Return the (x, y) coordinate for the center point of the cell that contains the specified text.  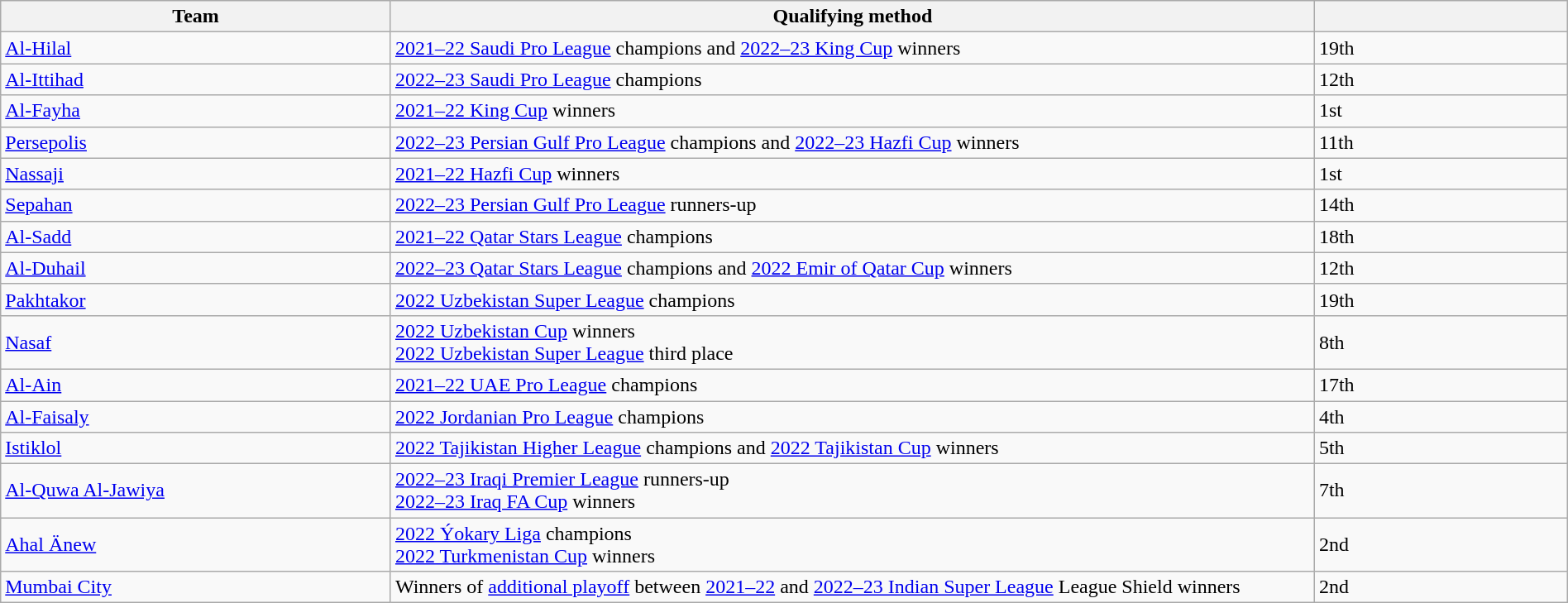
2022–23 Saudi Pro League champions (852, 79)
Al-Ain (196, 385)
11th (1441, 142)
Al-Duhail (196, 268)
14th (1441, 205)
Ahal Änew (196, 544)
2022 Uzbekistan Cup winners2022 Uzbekistan Super League third place (852, 342)
Pakhtakor (196, 299)
Al-Quwa Al-Jawiya (196, 491)
17th (1441, 385)
Team (196, 17)
Qualifying method (852, 17)
2022–23 Iraqi Premier League runners-up2022–23 Iraq FA Cup winners (852, 491)
2022–23 Persian Gulf Pro League champions and 2022–23 Hazfi Cup winners (852, 142)
2021–22 Hazfi Cup winners (852, 174)
2022–23 Qatar Stars League champions and 2022 Emir of Qatar Cup winners (852, 268)
Al-Faisaly (196, 416)
Mumbai City (196, 587)
Al-Fayha (196, 111)
7th (1441, 491)
2022 Uzbekistan Super League champions (852, 299)
Al-Sadd (196, 237)
Al-Ittihad (196, 79)
Persepolis (196, 142)
8th (1441, 342)
2021–22 King Cup winners (852, 111)
Istiklol (196, 448)
2022 Jordanian Pro League champions (852, 416)
Nasaf (196, 342)
Winners of additional playoff between 2021–22 and 2022–23 Indian Super League League Shield winners (852, 587)
5th (1441, 448)
4th (1441, 416)
Sepahan (196, 205)
2021–22 Qatar Stars League champions (852, 237)
2021–22 Saudi Pro League champions and 2022–23 King Cup winners (852, 48)
2022 Tajikistan Higher League champions and 2022 Tajikistan Cup winners (852, 448)
2022 Ýokary Liga champions2022 Turkmenistan Cup winners (852, 544)
Al-Hilal (196, 48)
2022–23 Persian Gulf Pro League runners-up (852, 205)
2021–22 UAE Pro League champions (852, 385)
Nassaji (196, 174)
18th (1441, 237)
